Identify which cell holds the provided text, then report its [X, Y] central coordinate. 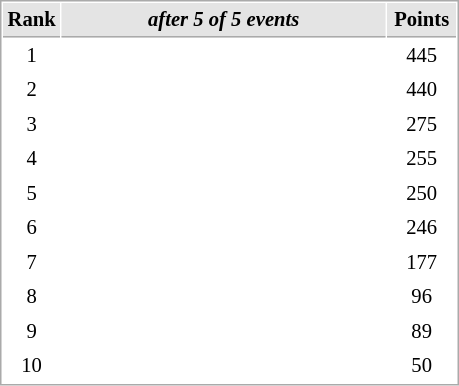
9 [32, 332]
8 [32, 296]
89 [422, 332]
10 [32, 366]
Rank [32, 20]
3 [32, 124]
4 [32, 158]
255 [422, 158]
275 [422, 124]
Points [422, 20]
50 [422, 366]
7 [32, 262]
246 [422, 228]
177 [422, 262]
96 [422, 296]
250 [422, 194]
after 5 of 5 events [224, 20]
6 [32, 228]
445 [422, 56]
2 [32, 90]
1 [32, 56]
5 [32, 194]
440 [422, 90]
